Scan for the cell matching the given text and deliver its [x, y] coordinate at center. 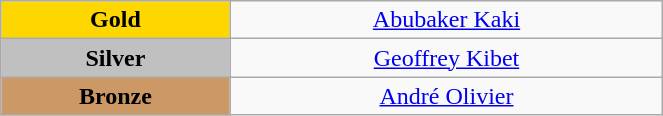
Geoffrey Kibet [446, 58]
Bronze [116, 96]
Silver [116, 58]
Abubaker Kaki [446, 20]
André Olivier [446, 96]
Gold [116, 20]
